Determine the (x, y) coordinate at the center of the cell enclosing the given text.  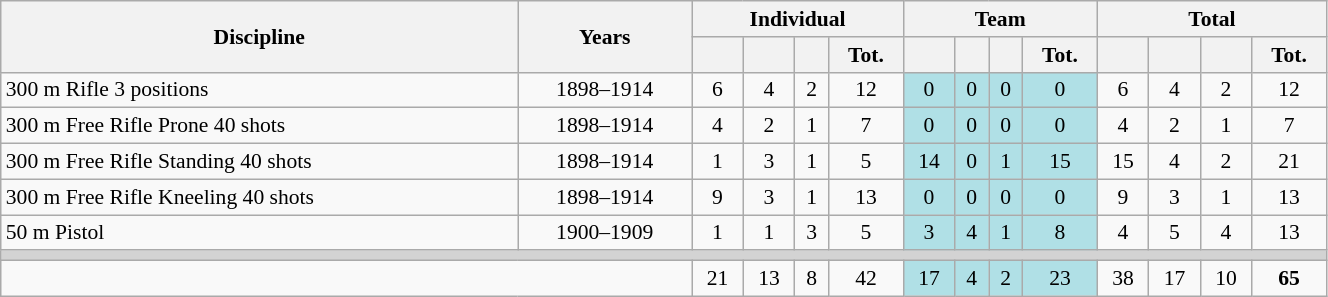
Team (1000, 19)
300 m Free Rifle Prone 40 shots (260, 126)
300 m Free Rifle Kneeling 40 shots (260, 197)
38 (1122, 279)
1900–1909 (605, 233)
14 (928, 162)
Total (1212, 19)
23 (1060, 279)
10 (1226, 279)
42 (866, 279)
65 (1290, 279)
300 m Rifle 3 positions (260, 90)
Discipline (260, 36)
Individual (798, 19)
50 m Pistol (260, 233)
Years (605, 36)
300 m Free Rifle Standing 40 shots (260, 162)
